For the text-containing cell, return its midpoint in (x, y) coordinate format. 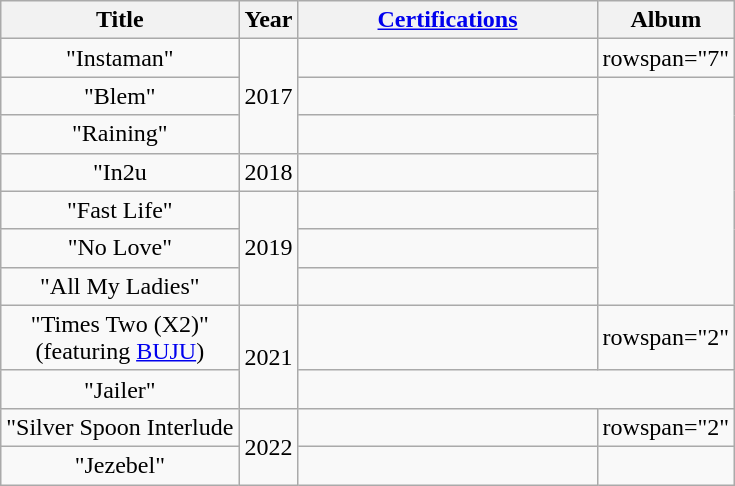
2017 (268, 96)
"Jailer" (120, 389)
"Times Two (X2)"(featuring BUJU) (120, 338)
"Raining" (120, 134)
2019 (268, 248)
2022 (268, 446)
"Blem" (120, 96)
Year (268, 20)
"No Love" (120, 248)
Certifications (448, 20)
"In2u (120, 172)
2018 (268, 172)
Title (120, 20)
"Silver Spoon Interlude (120, 427)
"Fast Life" (120, 210)
Album (666, 20)
"Jezebel" (120, 465)
2021 (268, 356)
"Instaman" (120, 58)
"All My Ladies" (120, 286)
rowspan="7" (666, 58)
